Determine the (X, Y) coordinate at the center of the cell enclosing the given text.  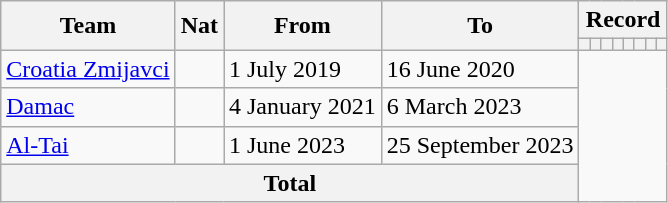
To (480, 26)
16 June 2020 (480, 69)
Al-Tai (88, 145)
Nat (199, 26)
Total (290, 183)
Record (623, 20)
1 July 2019 (303, 69)
Team (88, 26)
Damac (88, 107)
6 March 2023 (480, 107)
1 June 2023 (303, 145)
25 September 2023 (480, 145)
From (303, 26)
Croatia Zmijavci (88, 69)
4 January 2021 (303, 107)
